From the cell containing the given text, extract its center point as [x, y] coordinate. 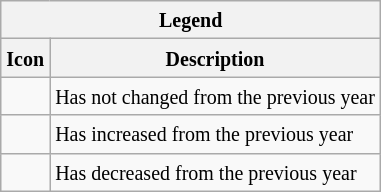
Legend [191, 20]
Icon [26, 58]
Has not changed from the previous year [216, 96]
Has decreased from the previous year [216, 172]
Description [216, 58]
Has increased from the previous year [216, 134]
